Return (X, Y) of the center of cell containing provided text 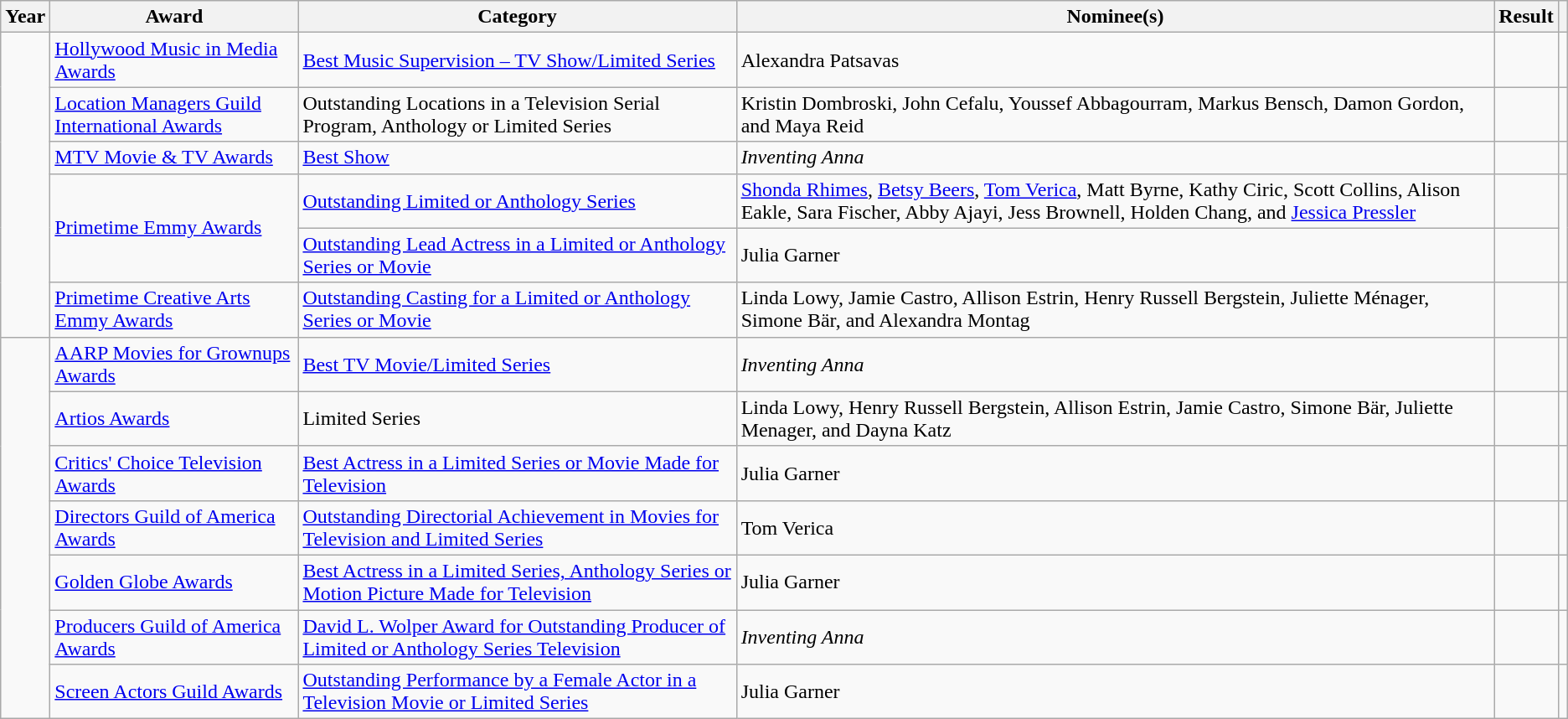
Outstanding Casting for a Limited or Anthology Series or Movie (518, 310)
Best Actress in a Limited Series, Anthology Series or Motion Picture Made for Television (518, 582)
Outstanding Lead Actress in a Limited or Anthology Series or Movie (518, 255)
Screen Actors Guild Awards (174, 692)
Outstanding Directorial Achievement in Movies for Television and Limited Series (518, 528)
Critics' Choice Television Awards (174, 473)
Alexandra Patsavas (1116, 60)
David L. Wolper Award for Outstanding Producer of Limited or Anthology Series Television (518, 637)
MTV Movie & TV Awards (174, 158)
Linda Lowy, Henry Russell Bergstein, Allison Estrin, Jamie Castro, Simone Bär, Juliette Menager, and Dayna Katz (1116, 419)
Artios Awards (174, 419)
Kristin Dombroski, John Cefalu, Youssef Abbagourram, Markus Bensch, Damon Gordon, and Maya Reid (1116, 114)
Directors Guild of America Awards (174, 528)
Producers Guild of America Awards (174, 637)
Linda Lowy, Jamie Castro, Allison Estrin, Henry Russell Bergstein, Juliette Ménager, Simone Bär, and Alexandra Montag (1116, 310)
Outstanding Limited or Anthology Series (518, 201)
Award (174, 17)
Best Show (518, 158)
Result (1526, 17)
Hollywood Music in Media Awards (174, 60)
Nominee(s) (1116, 17)
Limited Series (518, 419)
Outstanding Locations in a Television Serial Program, Anthology or Limited Series (518, 114)
Year (25, 17)
Primetime Emmy Awards (174, 228)
Best Music Supervision – TV Show/Limited Series (518, 60)
Category (518, 17)
Golden Globe Awards (174, 582)
Location Managers Guild International Awards (174, 114)
Primetime Creative Arts Emmy Awards (174, 310)
Best TV Movie/Limited Series (518, 364)
Tom Verica (1116, 528)
AARP Movies for Grownups Awards (174, 364)
Best Actress in a Limited Series or Movie Made for Television (518, 473)
Outstanding Performance by a Female Actor in a Television Movie or Limited Series (518, 692)
